Identify which cell holds the provided text, then report its [X, Y] central coordinate. 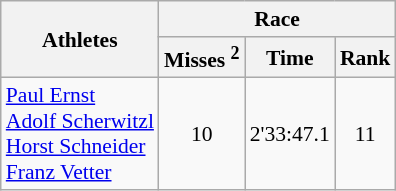
Rank [366, 58]
11 [366, 134]
10 [202, 134]
Misses 2 [202, 58]
2'33:47.1 [290, 134]
Time [290, 58]
Paul ErnstAdolf ScherwitzlHorst SchneiderFranz Vetter [80, 134]
Race [277, 19]
Athletes [80, 40]
